Output the (X, Y) coordinate of the center of the cell containing the given text.  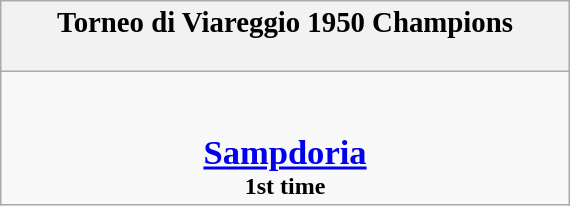
Torneo di Viareggio 1950 Champions (284, 36)
Sampdoria1st time (284, 138)
